For the text-containing cell, return its midpoint in (X, Y) coordinate format. 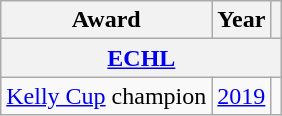
Kelly Cup champion (106, 96)
Year (242, 20)
ECHL (142, 58)
Award (106, 20)
2019 (242, 96)
